Detect which cell encompasses the target text, then output its (X, Y) center coordinate. 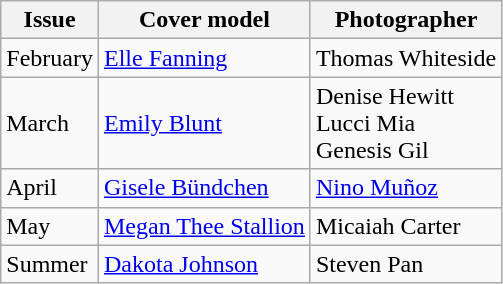
Megan Thee Stallion (204, 226)
Thomas Whiteside (406, 58)
Steven Pan (406, 264)
February (50, 58)
March (50, 123)
Photographer (406, 20)
Elle Fanning (204, 58)
Issue (50, 20)
Denise Hewitt Lucci Mia Genesis Gil (406, 123)
Nino Muñoz (406, 188)
Summer (50, 264)
Gisele Bündchen (204, 188)
May (50, 226)
Dakota Johnson (204, 264)
Emily Blunt (204, 123)
April (50, 188)
Micaiah Carter (406, 226)
Cover model (204, 20)
